For the text-containing cell, return its midpoint in (X, Y) coordinate format. 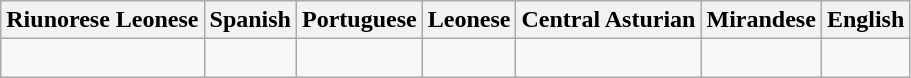
Leonese (469, 20)
Spanish (250, 20)
Portuguese (359, 20)
Riunorese Leonese (102, 20)
Central Asturian (608, 20)
English (865, 20)
Mirandese (761, 20)
